Output the (x, y) coordinate of the center of the cell containing the given text.  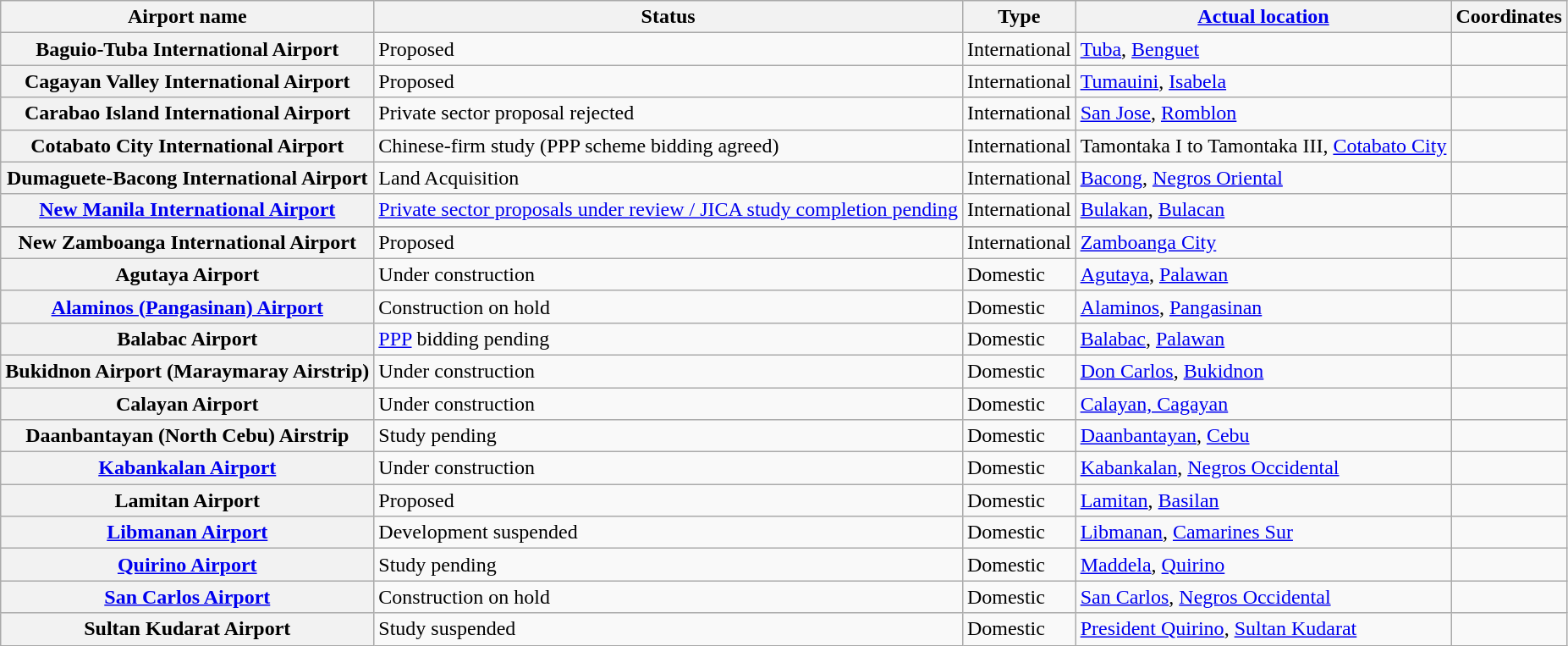
Tumauini, Isabela (1263, 81)
Don Carlos, Bukidnon (1263, 371)
San Jose, Romblon (1263, 113)
Daanbantayan, Cebu (1263, 436)
Carabao Island International Airport (188, 113)
Maddela, Quirino (1263, 565)
Alaminos, Pangasinan (1263, 306)
Actual location (1263, 17)
Bacong, Negros Oriental (1263, 178)
Zamboanga City (1263, 242)
Kabankalan, Negros Occidental (1263, 468)
Alaminos (Pangasinan) Airport (188, 306)
San Carlos, Negros Occidental (1263, 597)
Libmanan Airport (188, 533)
Cagayan Valley International Airport (188, 81)
Balabac, Palawan (1263, 339)
Study suspended (668, 629)
Lamitan, Basilan (1263, 500)
Agutaya, Palawan (1263, 274)
Kabankalan Airport (188, 468)
PPP bidding pending (668, 339)
Lamitan Airport (188, 500)
San Carlos Airport (188, 597)
Daanbantayan (North Cebu) Airstrip (188, 436)
Status (668, 17)
Private sector proposals under review / JICA study completion pending (668, 210)
Quirino Airport (188, 565)
Cotabato City International Airport (188, 146)
Calayan Airport (188, 404)
Tamontaka I to Tamontaka III, Cotabato City (1263, 146)
Chinese-firm study (PPP scheme bidding agreed) (668, 146)
President Quirino, Sultan Kudarat (1263, 629)
Coordinates (1509, 17)
New Zamboanga International Airport (188, 242)
New Manila International Airport (188, 210)
Bukidnon Airport (Maraymaray Airstrip) (188, 371)
Dumaguete-Bacong International Airport (188, 178)
Balabac Airport (188, 339)
Calayan, Cagayan (1263, 404)
Land Acquisition (668, 178)
Bulakan, Bulacan (1263, 210)
Agutaya Airport (188, 274)
Development suspended (668, 533)
Private sector proposal rejected (668, 113)
Tuba, Benguet (1263, 49)
Sultan Kudarat Airport (188, 629)
Baguio-Tuba International Airport (188, 49)
Libmanan, Camarines Sur (1263, 533)
Type (1019, 17)
Airport name (188, 17)
